Provide the (x, y) coordinate of the cell's center where the given text is located.  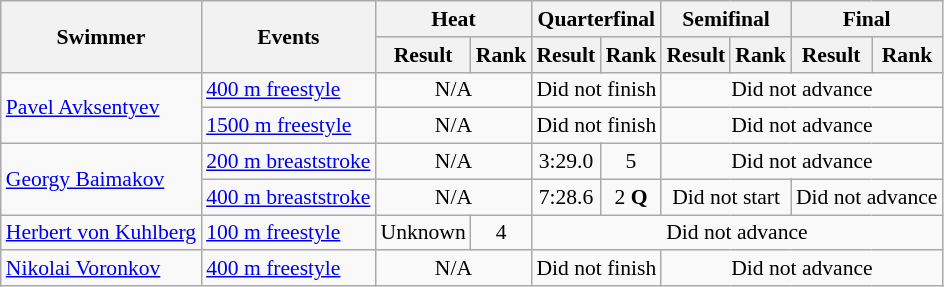
1500 m freestyle (288, 126)
Swimmer (101, 36)
400 m breaststroke (288, 197)
Georgy Baimakov (101, 180)
Quarterfinal (596, 19)
3:29.0 (566, 162)
200 m breaststroke (288, 162)
Events (288, 36)
Pavel Avksentyev (101, 108)
5 (632, 162)
4 (502, 233)
2 Q (632, 197)
Final (867, 19)
Heat (454, 19)
100 m freestyle (288, 233)
Herbert von Kuhlberg (101, 233)
7:28.6 (566, 197)
Nikolai Voronkov (101, 269)
Unknown (424, 233)
Did not start (726, 197)
Semifinal (726, 19)
